Return the (x, y) coordinate for the center point of the cell that contains the specified text.  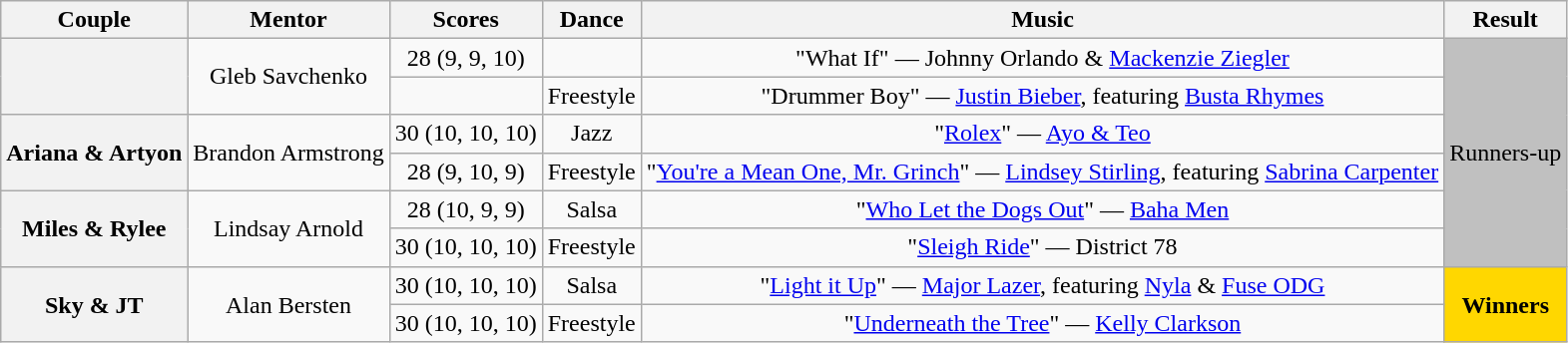
28 (9, 9, 10) (465, 58)
"Rolex" — Ayo & Teo (1042, 134)
"Who Let the Dogs Out" — Baha Men (1042, 209)
Lindsay Arnold (288, 228)
Scores (465, 20)
28 (9, 10, 9) (465, 171)
"Drummer Boy" — Justin Bieber, featuring Busta Rhymes (1042, 96)
28 (10, 9, 9) (465, 209)
Result (1505, 20)
"Underneath the Tree" — Kelly Clarkson (1042, 323)
Miles & Rylee (94, 228)
"You're a Mean One, Mr. Grinch" — Lindsey Stirling, featuring Sabrina Carpenter (1042, 171)
Mentor (288, 20)
Music (1042, 20)
Dance (591, 20)
Brandon Armstrong (288, 153)
"Sleigh Ride" — District 78 (1042, 247)
"What If" — Johnny Orlando & Mackenzie Ziegler (1042, 58)
Jazz (591, 134)
Couple (94, 20)
"Light it Up" — Major Lazer, featuring Nyla & Fuse ODG (1042, 285)
Sky & JT (94, 304)
Winners (1505, 304)
Alan Bersten (288, 304)
Runners-up (1505, 153)
Ariana & Artyon (94, 153)
Gleb Savchenko (288, 77)
